Output the (x, y) coordinate of the center of the cell containing the given text.  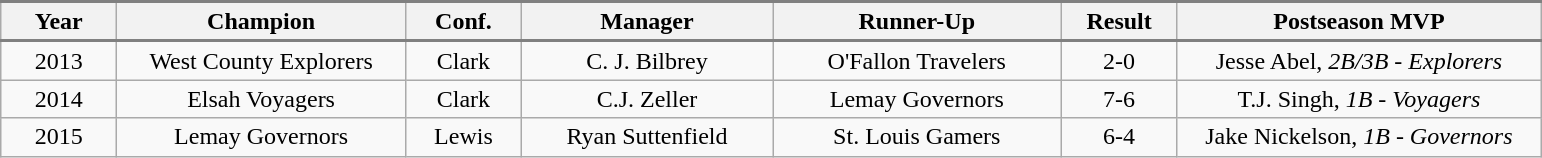
Jesse Abel, 2B/3B - Explorers (1359, 60)
O'Fallon Travelers (916, 60)
Conf. (463, 22)
C.J. Zeller (646, 99)
Lewis (463, 137)
West County Explorers (262, 60)
Champion (262, 22)
Runner-Up (916, 22)
2013 (59, 60)
7-6 (1119, 99)
Jake Nickelson, 1B - Governors (1359, 137)
2014 (59, 99)
C. J. Bilbrey (646, 60)
2-0 (1119, 60)
2015 (59, 137)
Manager (646, 22)
Postseason MVP (1359, 22)
Ryan Suttenfield (646, 137)
6-4 (1119, 137)
Result (1119, 22)
St. Louis Gamers (916, 137)
Year (59, 22)
T.J. Singh, 1B - Voyagers (1359, 99)
Elsah Voyagers (262, 99)
